Return [X, Y] of the center of cell containing provided text 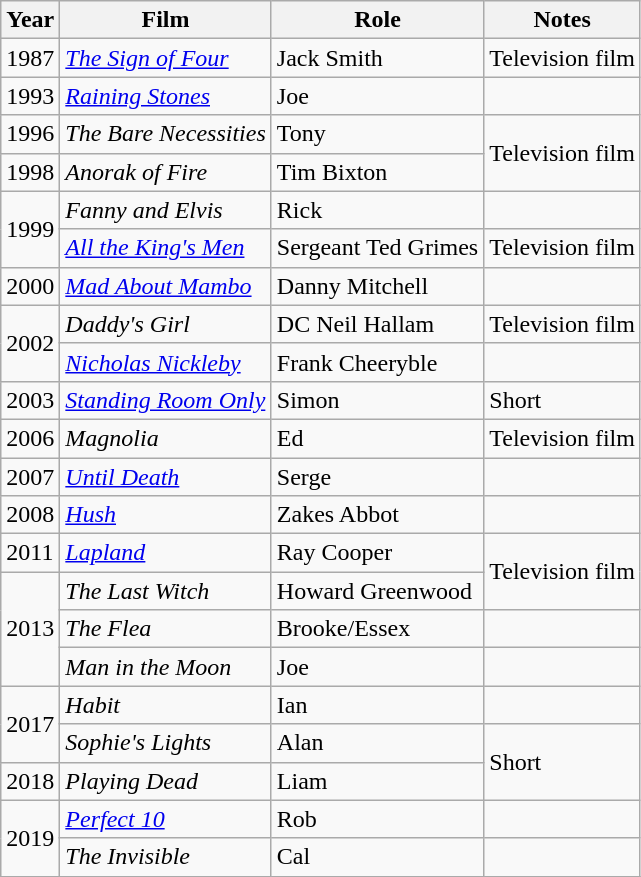
1996 [30, 134]
The Last Witch [166, 591]
Sergeant Ted Grimes [377, 248]
Until Death [166, 477]
Role [377, 20]
Alan [377, 743]
The Flea [166, 629]
1993 [30, 96]
2017 [30, 724]
Notes [562, 20]
Ian [377, 705]
Daddy's Girl [166, 324]
2006 [30, 438]
Tony [377, 134]
Rob [377, 819]
2013 [30, 629]
2002 [30, 343]
2007 [30, 477]
Ray Cooper [377, 553]
2019 [30, 838]
Liam [377, 781]
Lapland [166, 553]
Tim Bixton [377, 172]
Playing Dead [166, 781]
2000 [30, 286]
Ed [377, 438]
Habit [166, 705]
Year [30, 20]
Cal [377, 857]
Howard Greenwood [377, 591]
Sophie's Lights [166, 743]
Jack Smith [377, 58]
All the King's Men [166, 248]
2018 [30, 781]
Fanny and Elvis [166, 210]
2008 [30, 515]
1998 [30, 172]
2003 [30, 400]
Perfect 10 [166, 819]
Man in the Moon [166, 667]
Anorak of Fire [166, 172]
1987 [30, 58]
Mad About Mambo [166, 286]
2011 [30, 553]
DC Neil Hallam [377, 324]
Raining Stones [166, 96]
Danny Mitchell [377, 286]
Zakes Abbot [377, 515]
Hush [166, 515]
Magnolia [166, 438]
The Invisible [166, 857]
Serge [377, 477]
The Bare Necessities [166, 134]
Standing Room Only [166, 400]
Film [166, 20]
Nicholas Nickleby [166, 362]
Brooke/Essex [377, 629]
Rick [377, 210]
1999 [30, 229]
Frank Cheeryble [377, 362]
Simon [377, 400]
The Sign of Four [166, 58]
